For the text-containing cell, return its midpoint in (x, y) coordinate format. 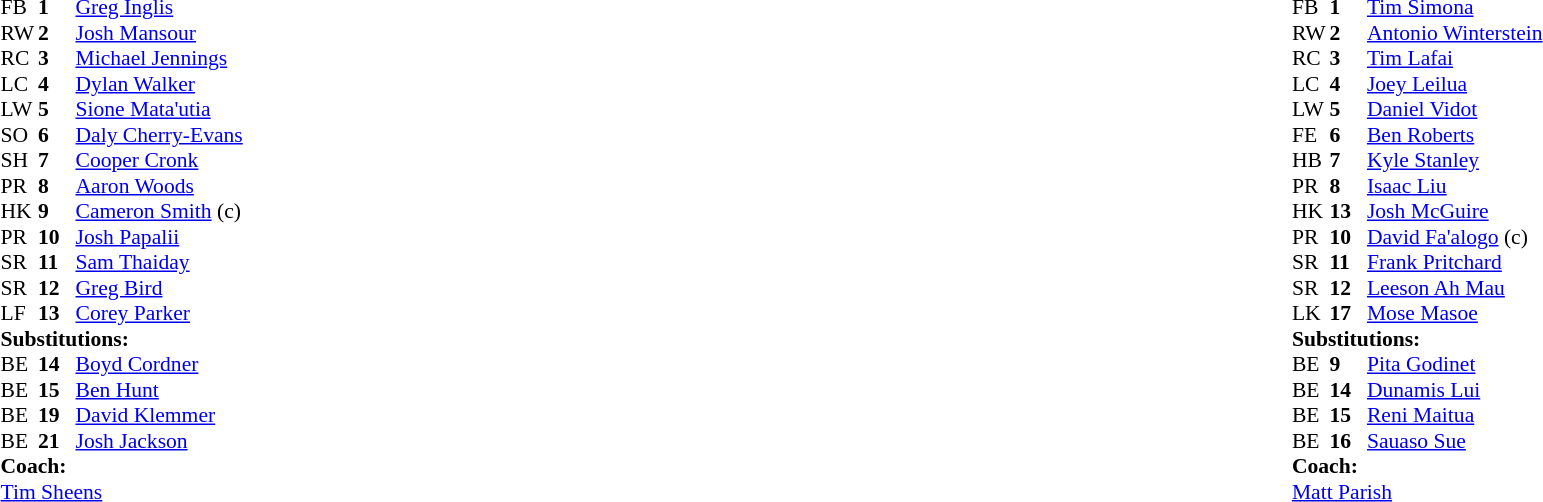
Isaac Liu (1455, 186)
LF (19, 313)
Josh Jackson (160, 441)
Josh Papalii (160, 237)
Daniel Vidot (1455, 109)
LK (1311, 313)
Josh Mansour (160, 33)
Cooper Cronk (160, 161)
Reni Maitua (1455, 415)
Joey Leilua (1455, 84)
Dylan Walker (160, 84)
Michael Jennings (160, 59)
Sione Mata'utia (160, 109)
HB (1311, 161)
Corey Parker (160, 313)
Leeson Ah Mau (1455, 288)
Greg Bird (160, 288)
Pita Godinet (1455, 365)
16 (1348, 441)
Frank Pritchard (1455, 263)
Aaron Woods (160, 186)
David Fa'alogo (c) (1455, 237)
David Klemmer (160, 415)
Daly Cherry-Evans (160, 135)
Josh McGuire (1455, 211)
Ben Hunt (160, 390)
SH (19, 161)
Cameron Smith (c) (160, 211)
SO (19, 135)
17 (1348, 313)
Antonio Winterstein (1455, 33)
Sam Thaiday (160, 263)
Ben Roberts (1455, 135)
Kyle Stanley (1455, 161)
Mose Masoe (1455, 313)
FE (1311, 135)
Boyd Cordner (160, 365)
Tim Lafai (1455, 59)
Dunamis Lui (1455, 390)
Sauaso Sue (1455, 441)
21 (57, 441)
19 (57, 415)
